Output the (x, y) coordinate of the center of the cell containing the given text.  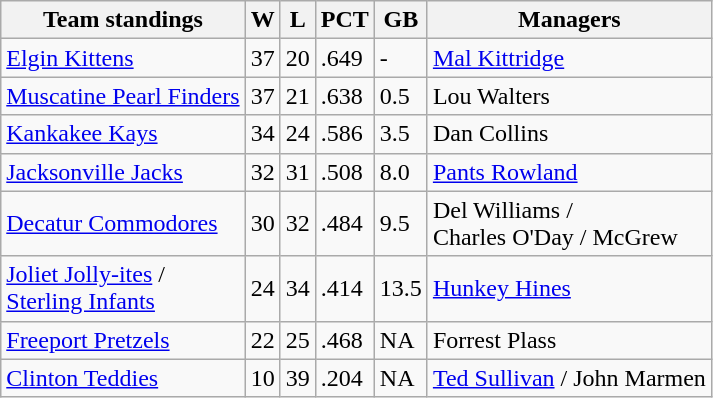
Managers (569, 20)
9.5 (400, 224)
Freeport Pretzels (123, 340)
Elgin Kittens (123, 58)
Pants Rowland (569, 172)
31 (298, 172)
GB (400, 20)
.484 (344, 224)
Hunkey Hines (569, 288)
39 (298, 378)
Forrest Plass (569, 340)
Dan Collins (569, 134)
.468 (344, 340)
0.5 (400, 96)
.204 (344, 378)
3.5 (400, 134)
Clinton Teddies (123, 378)
L (298, 20)
21 (298, 96)
PCT (344, 20)
10 (262, 378)
8.0 (400, 172)
Jacksonville Jacks (123, 172)
- (400, 58)
.508 (344, 172)
22 (262, 340)
Mal Kittridge (569, 58)
13.5 (400, 288)
Decatur Commodores (123, 224)
.649 (344, 58)
Kankakee Kays (123, 134)
W (262, 20)
.638 (344, 96)
Muscatine Pearl Finders (123, 96)
.586 (344, 134)
Lou Walters (569, 96)
20 (298, 58)
25 (298, 340)
30 (262, 224)
.414 (344, 288)
Del Williams /Charles O'Day / McGrew (569, 224)
Ted Sullivan / John Marmen (569, 378)
Team standings (123, 20)
Joliet Jolly-ites / Sterling Infants (123, 288)
